Extract the [x, y] coordinate from the center of the cell holding the provided text.  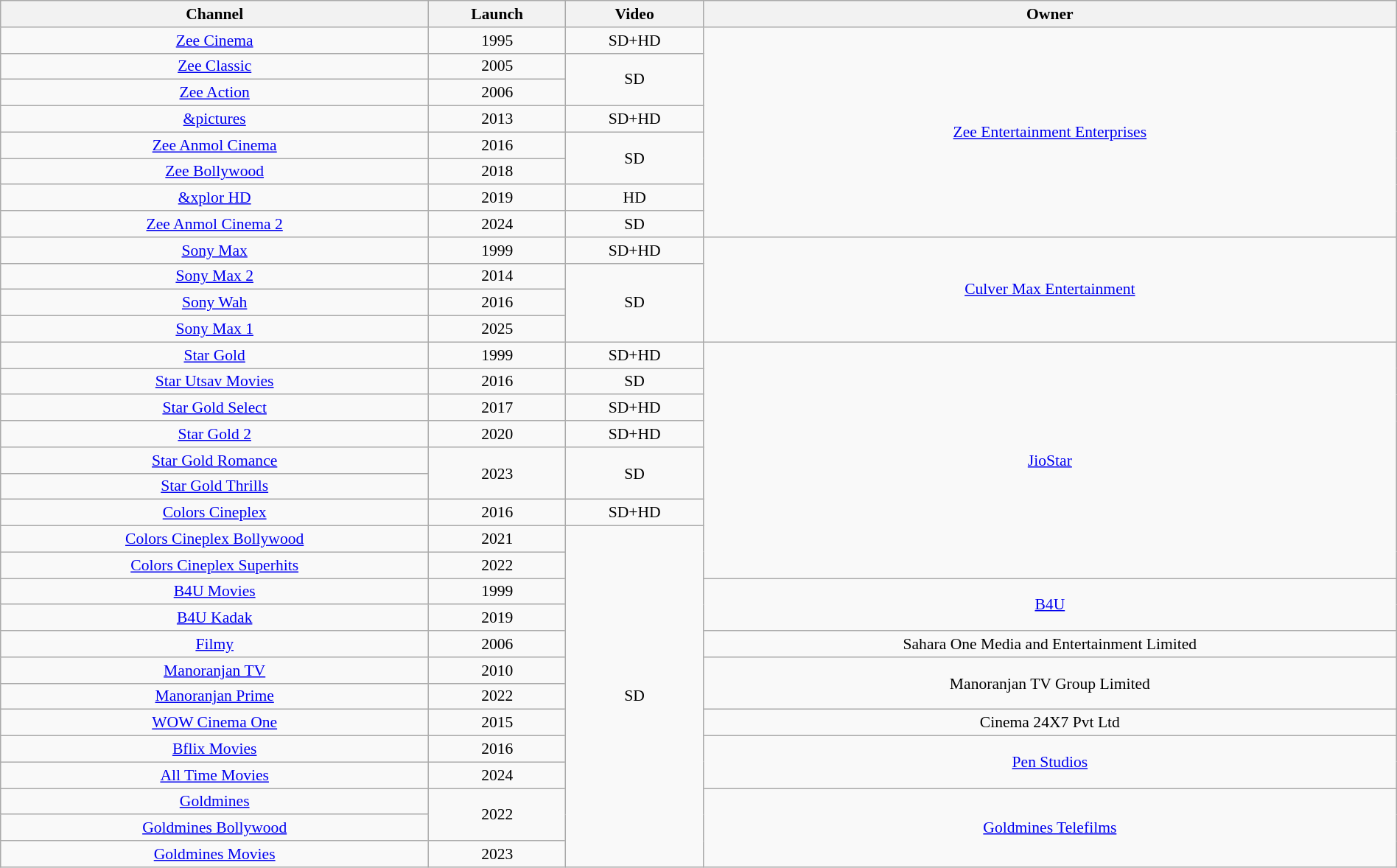
Colors Cineplex Superhits [215, 565]
JioStar [1049, 460]
2015 [497, 723]
Sony Max 2 [215, 276]
Zee Bollywood [215, 172]
Sony Wah [215, 303]
Zee Anmol Cinema 2 [215, 224]
Video [635, 14]
B4U [1049, 604]
All Time Movies [215, 775]
Owner [1049, 14]
2021 [497, 539]
Manoranjan TV [215, 671]
B4U Movies [215, 592]
Colors Cineplex Bollywood [215, 539]
Star Gold Romance [215, 461]
Zee Anmol Cinema [215, 145]
Star Gold [215, 355]
2018 [497, 172]
WOW Cinema One [215, 723]
2010 [497, 671]
Sony Max 1 [215, 329]
Colors Cineplex [215, 513]
Goldmines Telefilms [1049, 828]
&pictures [215, 119]
Channel [215, 14]
2017 [497, 408]
2014 [497, 276]
2005 [497, 66]
2020 [497, 434]
Goldmines Bollywood [215, 828]
Goldmines [215, 802]
&xplor HD [215, 198]
Manoranjan TV Group Limited [1049, 684]
2013 [497, 119]
Launch [497, 14]
HD [635, 198]
Cinema 24X7 Pvt Ltd [1049, 723]
Goldmines Movies [215, 854]
Star Utsav Movies [215, 382]
Zee Classic [215, 66]
B4U Kadak [215, 618]
Zee Cinema [215, 41]
Manoranjan Prime [215, 696]
1995 [497, 41]
Pen Studios [1049, 762]
Star Gold 2 [215, 434]
Zee Action [215, 93]
2025 [497, 329]
Sahara One Media and Entertainment Limited [1049, 644]
Star Gold Thrills [215, 486]
Bflix Movies [215, 749]
Zee Entertainment Enterprises [1049, 133]
Sony Max [215, 251]
Star Gold Select [215, 408]
Culver Max Entertainment [1049, 290]
Filmy [215, 644]
